Find where the given text appears and provide that cell's center as [x, y] coordinate. 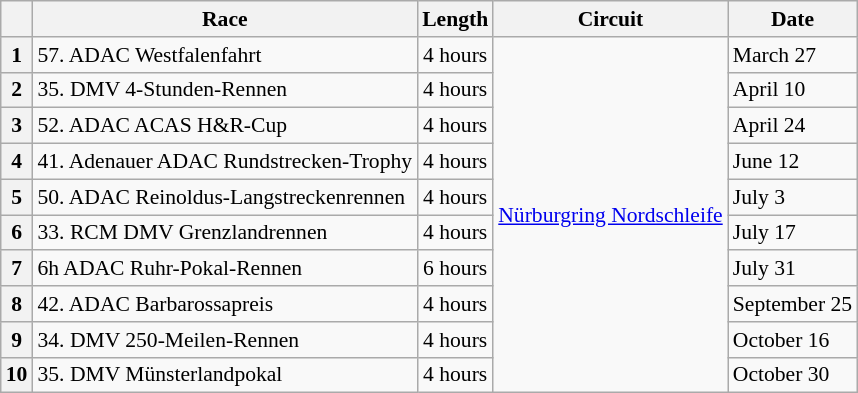
8 [17, 304]
41. Adenauer ADAC Rundstrecken-Trophy [224, 162]
35. DMV 4-Stunden-Rennen [224, 90]
42. ADAC Barbarossapreis [224, 304]
1 [17, 55]
June 12 [792, 162]
October 16 [792, 340]
September 25 [792, 304]
9 [17, 340]
Length [455, 19]
7 [17, 269]
6h ADAC Ruhr-Pokal-Rennen [224, 269]
52. ADAC ACAS H&R-Cup [224, 126]
4 [17, 162]
34. DMV 250-Meilen-Rennen [224, 340]
October 30 [792, 375]
July 3 [792, 197]
3 [17, 126]
Date [792, 19]
57. ADAC Westfalenfahrt [224, 55]
Race [224, 19]
July 31 [792, 269]
March 27 [792, 55]
April 10 [792, 90]
2 [17, 90]
5 [17, 197]
Nürburgring Nordschleife [610, 215]
10 [17, 375]
50. ADAC Reinoldus-Langstreckenrennen [224, 197]
April 24 [792, 126]
33. RCM DMV Grenzlandrennen [224, 233]
6 hours [455, 269]
July 17 [792, 233]
35. DMV Münsterlandpokal [224, 375]
6 [17, 233]
Circuit [610, 19]
